Detect which cell encompasses the target text, then output its (x, y) center coordinate. 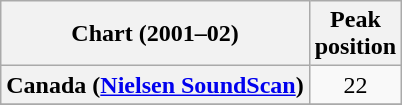
Canada (Nielsen SoundScan) (155, 85)
Chart (2001–02) (155, 34)
Peakposition (355, 34)
22 (355, 85)
